Locate the cell with the specified text and output its [x, y] center coordinate. 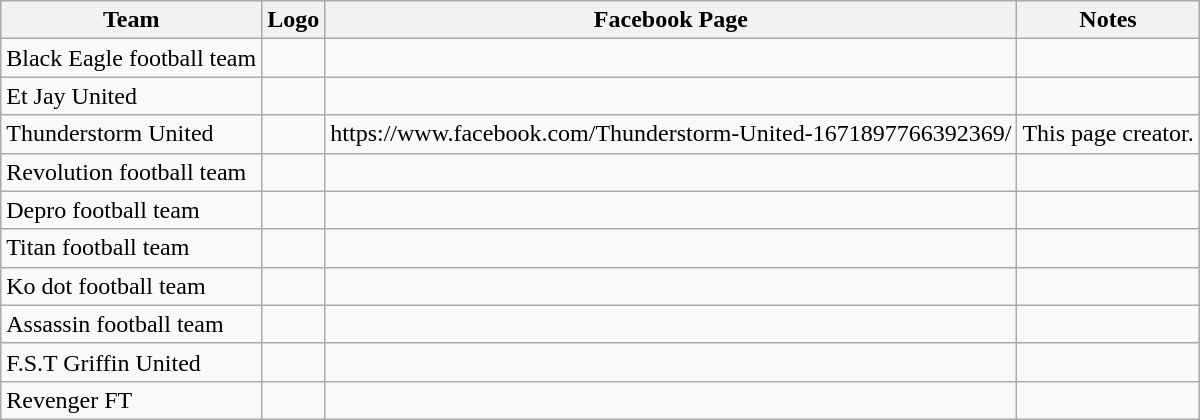
Team [132, 20]
Black Eagle football team [132, 58]
This page creator. [1108, 134]
Thunderstorm United [132, 134]
Titan football team [132, 248]
Ko dot football team [132, 286]
Facebook Page [671, 20]
F.S.T Griffin United [132, 362]
Et Jay United [132, 96]
Notes [1108, 20]
Depro football team [132, 210]
https://www.facebook.com/Thunderstorm-United-1671897766392369/ [671, 134]
Revenger FT [132, 400]
Assassin football team [132, 324]
Revolution football team [132, 172]
Logo [294, 20]
